Return [x, y] of the center of cell containing provided text 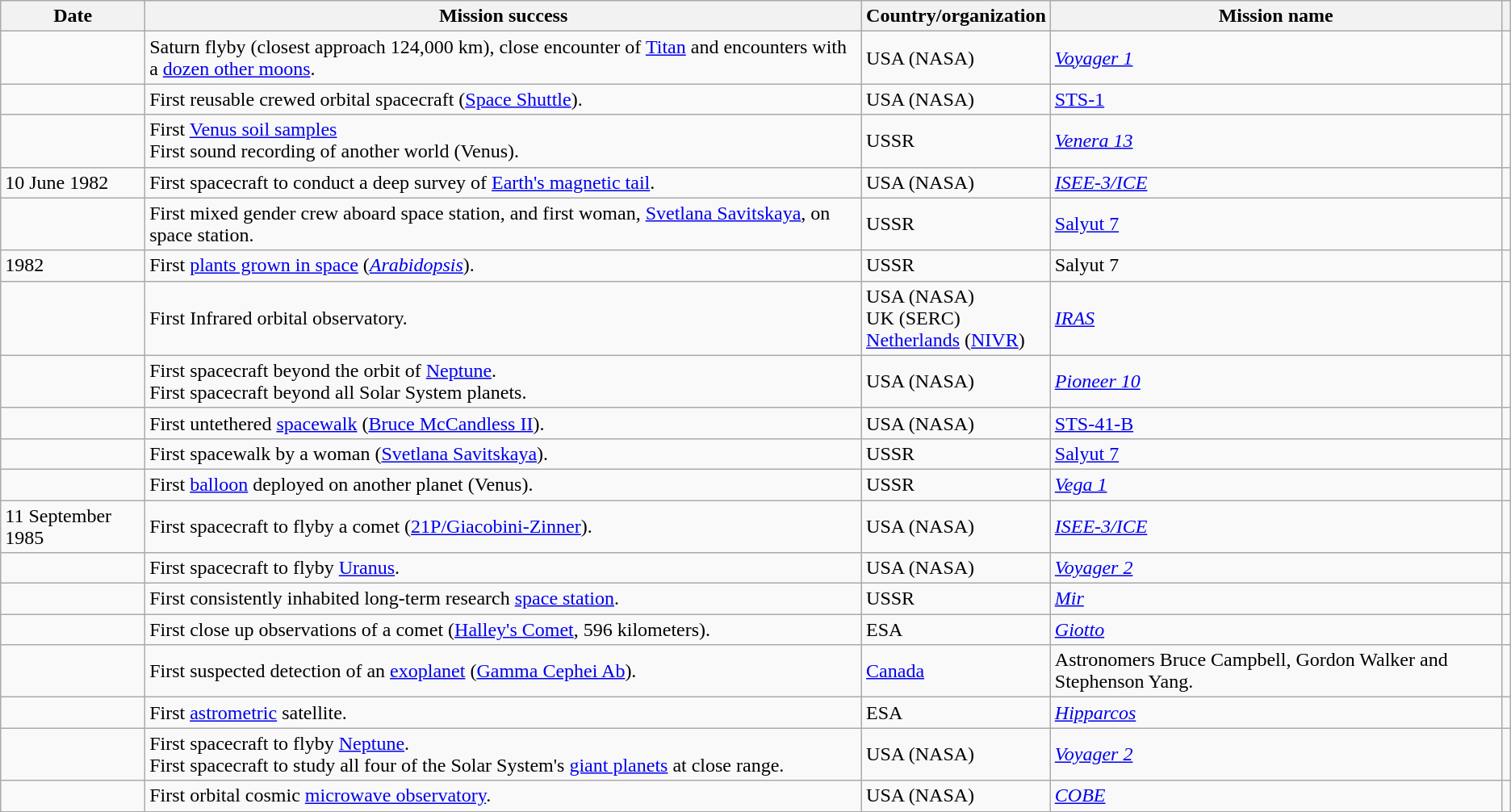
1982 [73, 266]
First Venus soil samplesFirst sound recording of another world (Venus). [504, 140]
First mixed gender crew aboard space station, and first woman, Svetlana Savitskaya, on space station. [504, 224]
Hipparcos [1275, 713]
First balloon deployed on another planet (Venus). [504, 484]
Mission success [504, 16]
Mission name [1275, 16]
First plants grown in space (Arabidopsis). [504, 266]
Giotto [1275, 630]
Astronomers Bruce Campbell, Gordon Walker and Stephenson Yang. [1275, 672]
First untethered spacewalk (Bruce McCandless II). [504, 423]
Saturn flyby (closest approach 124,000 km), close encounter of Titan and encounters with a dozen other moons. [504, 58]
COBE [1275, 796]
First spacecraft to flyby Neptune.First spacecraft to study all four of the Solar System's giant planets at close range. [504, 754]
STS-1 [1275, 99]
First spacecraft to flyby Uranus. [504, 568]
First spacewalk by a woman (Svetlana Savitskaya). [504, 454]
First spacecraft to flyby a comet (21P/Giacobini-Zinner). [504, 526]
First reusable crewed orbital spacecraft (Space Shuttle). [504, 99]
Pioneer 10 [1275, 381]
STS-41-B [1275, 423]
USA (NASA) UK (SERC) Netherlands (NIVR) [956, 318]
Date [73, 16]
IRAS [1275, 318]
Country/organization [956, 16]
First close up observations of a comet (Halley's Comet, 596 kilometers). [504, 630]
First spacecraft beyond the orbit of Neptune.First spacecraft beyond all Solar System planets. [504, 381]
First consistently inhabited long-term research space station. [504, 599]
Venera 13 [1275, 140]
First orbital cosmic microwave observatory. [504, 796]
Voyager 1 [1275, 58]
Mir [1275, 599]
11 September 1985 [73, 526]
First suspected detection of an exoplanet (Gamma Cephei Ab). [504, 672]
First Infrared orbital observatory. [504, 318]
First spacecraft to conduct a deep survey of Earth's magnetic tail. [504, 182]
10 June 1982 [73, 182]
Canada [956, 672]
First astrometric satellite. [504, 713]
Vega 1 [1275, 484]
